Locate the cell with the specified text and output its (x, y) center coordinate. 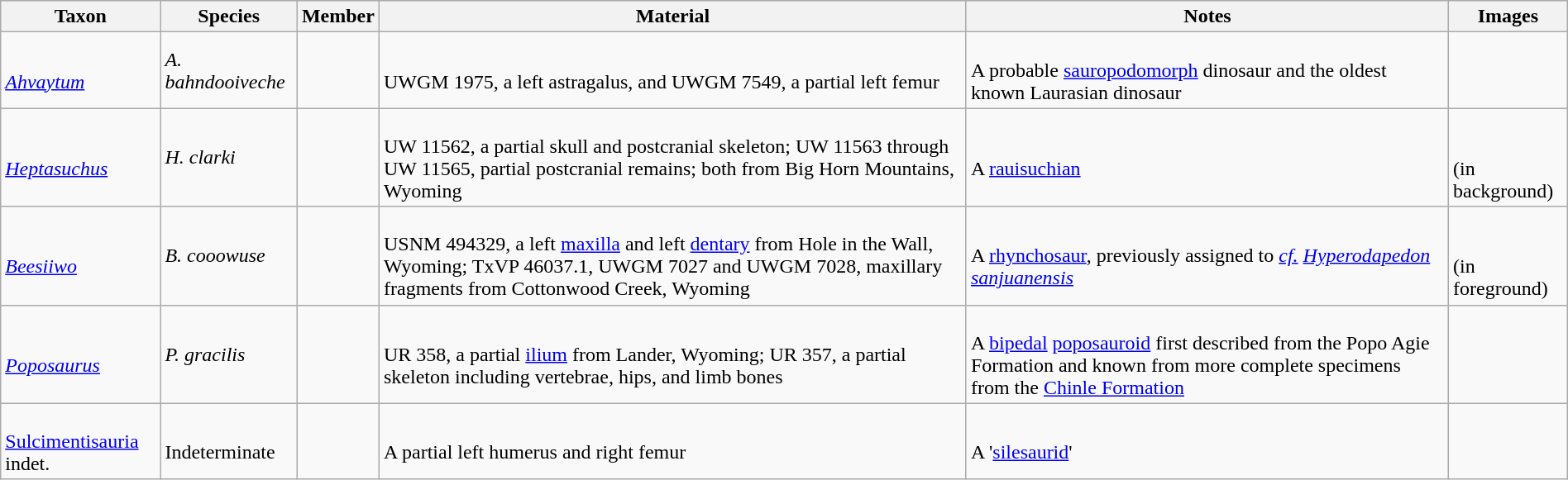
UWGM 1975, a left astragalus, and UWGM 7549, a partial left femur (672, 70)
Species (229, 17)
UW 11562, a partial skull and postcranial skeleton; UW 11563 through UW 11565, partial postcranial remains; both from Big Horn Mountains, Wyoming (672, 157)
UR 358, a partial ilium from Lander, Wyoming; UR 357, a partial skeleton including vertebrae, hips, and limb bones (672, 354)
A. bahndooiveche (229, 70)
Ahvaytum (81, 70)
P. gracilis (229, 354)
Sulcimentisauria indet. (81, 441)
(in foreground) (1508, 256)
A partial left humerus and right femur (672, 441)
Taxon (81, 17)
Notes (1207, 17)
Images (1508, 17)
A 'silesaurid' (1207, 441)
Poposaurus (81, 354)
A probable sauropodomorph dinosaur and the oldest known Laurasian dinosaur (1207, 70)
A bipedal poposauroid first described from the Popo Agie Formation and known from more complete specimens from the Chinle Formation (1207, 354)
Member (337, 17)
B. cooowuse (229, 256)
Heptasuchus (81, 157)
A rauisuchian (1207, 157)
H. clarki (229, 157)
A rhynchosaur, previously assigned to cf. Hyperodapedon sanjuanensis (1207, 256)
Beesiiwo (81, 256)
Material (672, 17)
Indeterminate (229, 441)
(in background) (1508, 157)
